Search for the cell housing the specified text and yield its (X, Y) center coordinate. 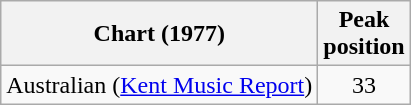
Chart (1977) (160, 34)
Australian (Kent Music Report) (160, 85)
33 (364, 85)
Peakposition (364, 34)
